Return (x, y) of the center of cell containing provided text 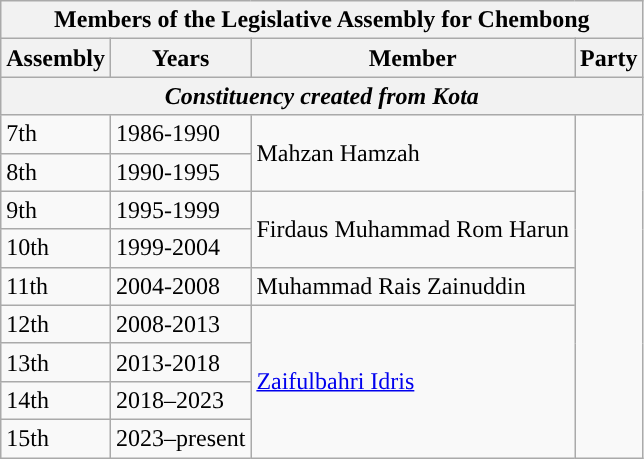
1995-1999 (180, 210)
12th (56, 324)
8th (56, 172)
Members of the Legislative Assembly for Chembong (322, 20)
1990-1995 (180, 172)
11th (56, 286)
1999-2004 (180, 248)
Mahzan Hamzah (413, 153)
9th (56, 210)
Firdaus Muhammad Rom Harun (413, 229)
13th (56, 362)
2008-2013 (180, 324)
Assembly (56, 58)
Constituency created from Kota (322, 96)
14th (56, 400)
Zaifulbahri Idris (413, 381)
2018–2023 (180, 400)
10th (56, 248)
15th (56, 438)
2013-2018 (180, 362)
Party (609, 58)
1986-1990 (180, 134)
Member (413, 58)
2004-2008 (180, 286)
2023–present (180, 438)
Years (180, 58)
Muhammad Rais Zainuddin (413, 286)
7th (56, 134)
